Return the [x, y] coordinate for the center point of the cell that contains the specified text.  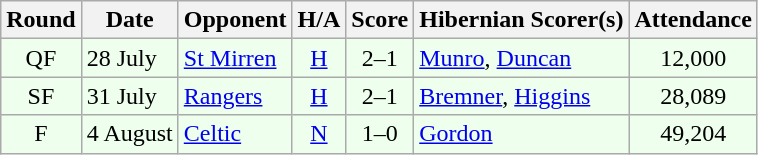
28,089 [693, 96]
Score [380, 20]
Hibernian Scorer(s) [522, 20]
Bremner, Higgins [522, 96]
Munro, Duncan [522, 58]
Celtic [235, 134]
SF [41, 96]
St Mirren [235, 58]
F [41, 134]
Rangers [235, 96]
31 July [130, 96]
4 August [130, 134]
H/A [319, 20]
Gordon [522, 134]
Date [130, 20]
Opponent [235, 20]
28 July [130, 58]
Attendance [693, 20]
1–0 [380, 134]
QF [41, 58]
Round [41, 20]
N [319, 134]
12,000 [693, 58]
49,204 [693, 134]
